Find where the given text appears and provide that cell's center as [X, Y] coordinate. 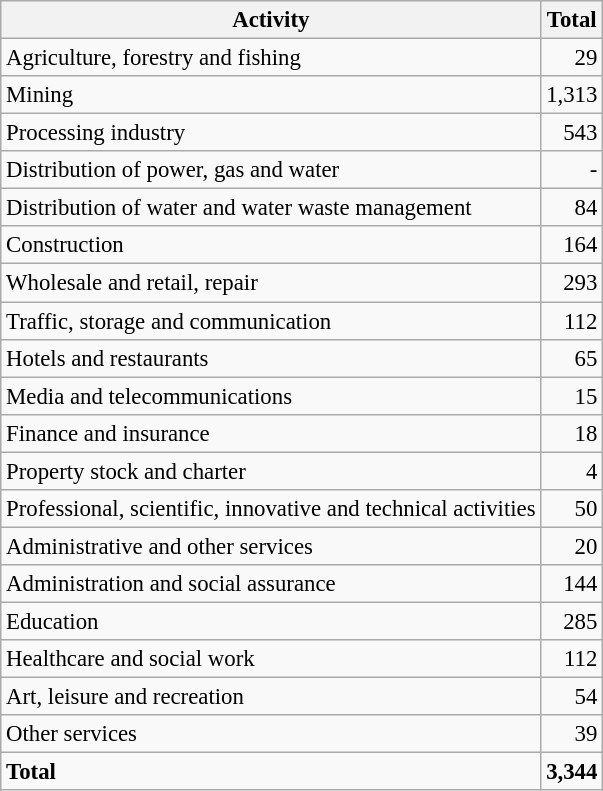
Processing industry [271, 133]
18 [572, 433]
Distribution of power, gas and water [271, 170]
Wholesale and retail, repair [271, 283]
1,313 [572, 95]
Administrative and other services [271, 546]
Hotels and restaurants [271, 358]
Mining [271, 95]
164 [572, 245]
Construction [271, 245]
Property stock and charter [271, 471]
50 [572, 509]
Finance and insurance [271, 433]
543 [572, 133]
3,344 [572, 772]
39 [572, 734]
29 [572, 58]
Art, leisure and recreation [271, 697]
4 [572, 471]
65 [572, 358]
Traffic, storage and communication [271, 321]
54 [572, 697]
84 [572, 208]
20 [572, 546]
Healthcare and social work [271, 659]
Other services [271, 734]
285 [572, 621]
Media and telecommunications [271, 396]
Activity [271, 20]
144 [572, 584]
- [572, 170]
293 [572, 283]
Professional, scientific, innovative and technical activities [271, 509]
15 [572, 396]
Education [271, 621]
Distribution of water and water waste management [271, 208]
Agriculture, forestry and fishing [271, 58]
Administration and social assurance [271, 584]
